For the text-containing cell, return its midpoint in (x, y) coordinate format. 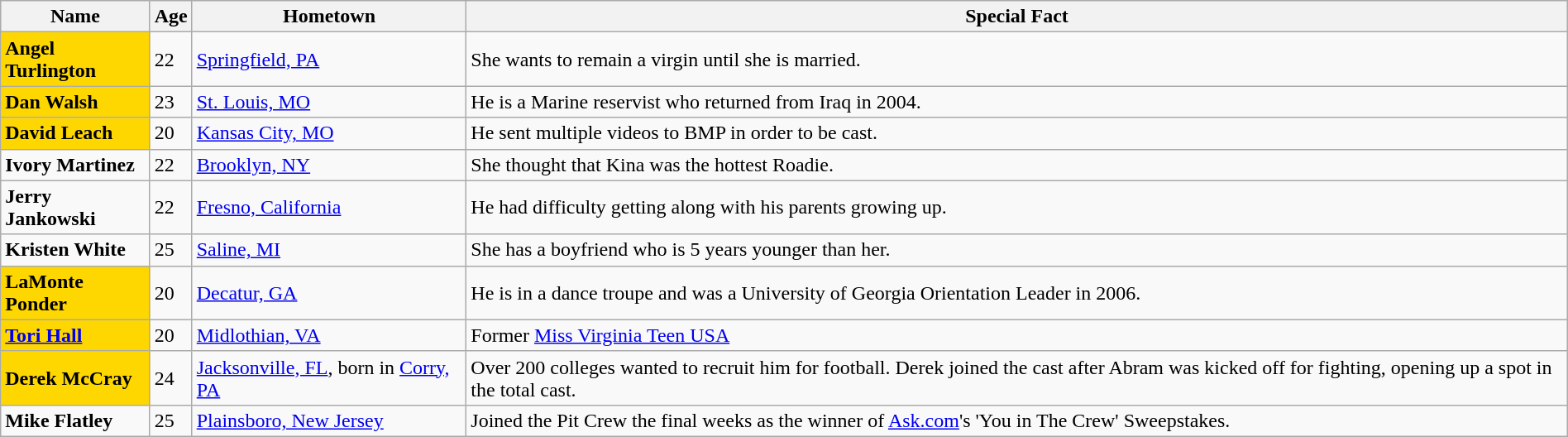
23 (170, 102)
Plainsboro, New Jersey (329, 420)
24 (170, 377)
Mike Flatley (75, 420)
She has a boyfriend who is 5 years younger than her. (1017, 250)
She wants to remain a virgin until she is married. (1017, 60)
Kristen White (75, 250)
David Leach (75, 133)
Tori Hall (75, 335)
He is in a dance troupe and was a University of Georgia Orientation Leader in 2006. (1017, 293)
He had difficulty getting along with his parents growing up. (1017, 207)
St. Louis, MO (329, 102)
Kansas City, MO (329, 133)
Dan Walsh (75, 102)
Springfield, PA (329, 60)
She thought that Kina was the hottest Roadie. (1017, 165)
Derek McCray (75, 377)
Joined the Pit Crew the final weeks as the winner of Ask.com's 'You in The Crew' Sweepstakes. (1017, 420)
Jacksonville, FL, born in Corry, PA (329, 377)
Decatur, GA (329, 293)
Former Miss Virginia Teen USA (1017, 335)
He is a Marine reservist who returned from Iraq in 2004. (1017, 102)
Ivory Martinez (75, 165)
Special Fact (1017, 17)
Angel Turlington (75, 60)
Age (170, 17)
Hometown (329, 17)
Jerry Jankowski (75, 207)
He sent multiple videos to BMP in order to be cast. (1017, 133)
Saline, MI (329, 250)
Midlothian, VA (329, 335)
Brooklyn, NY (329, 165)
Fresno, California (329, 207)
Name (75, 17)
LaMonte Ponder (75, 293)
